Pinpoint the cell where the given text exists, returning its (X, Y) midpoint coordinate. 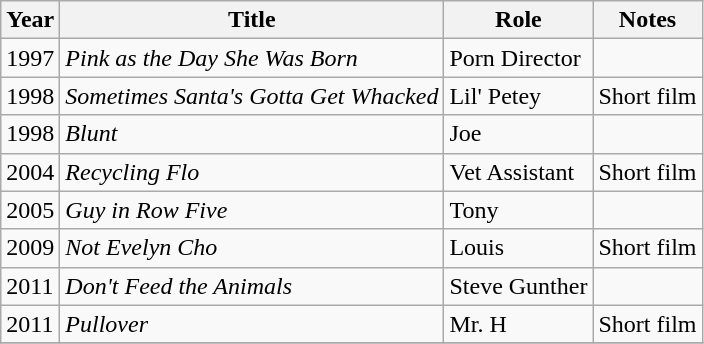
Lil' Petey (518, 96)
Pullover (252, 324)
Louis (518, 248)
Role (518, 20)
2009 (30, 248)
Year (30, 20)
1997 (30, 58)
Don't Feed the Animals (252, 286)
Blunt (252, 134)
Steve Gunther (518, 286)
Tony (518, 210)
Joe (518, 134)
Porn Director (518, 58)
Mr. H (518, 324)
Sometimes Santa's Gotta Get Whacked (252, 96)
2004 (30, 172)
Title (252, 20)
Pink as the Day She Was Born (252, 58)
Vet Assistant (518, 172)
Not Evelyn Cho (252, 248)
Recycling Flo (252, 172)
Notes (648, 20)
2005 (30, 210)
Guy in Row Five (252, 210)
